Identify which cell holds the provided text, then report its (X, Y) central coordinate. 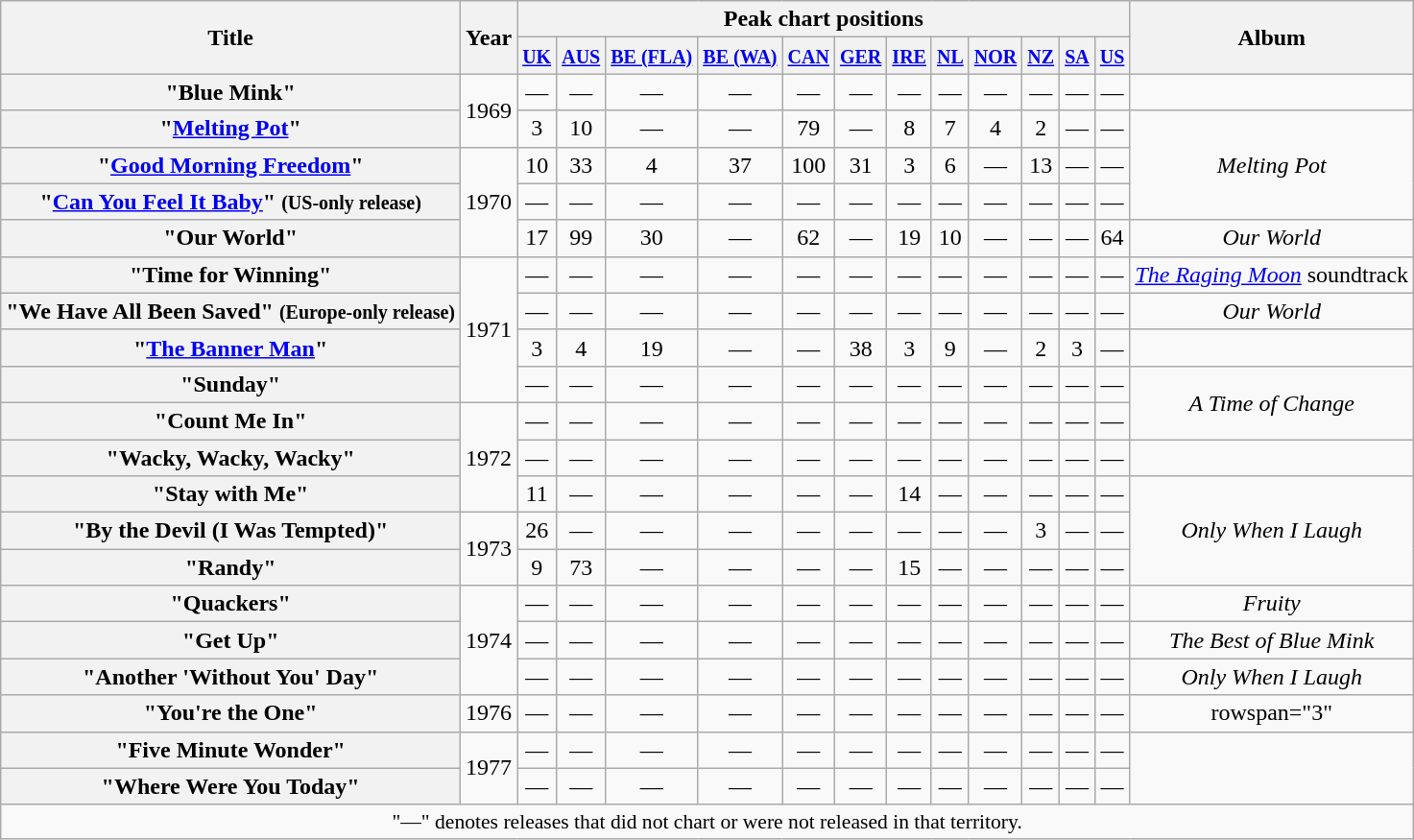
"—" denotes releases that did not chart or were not released in that territory. (707, 822)
33 (582, 165)
13 (1041, 165)
7 (950, 129)
SA (1077, 56)
1976 (490, 713)
GER (860, 56)
14 (910, 494)
"By the Devil (I Was Tempted)" (230, 531)
62 (808, 238)
"Our World" (230, 238)
1970 (490, 202)
"Sunday" (230, 384)
1971 (490, 329)
UK (538, 56)
"Randy" (230, 567)
30 (652, 238)
Year (490, 37)
"Good Morning Freedom" (230, 165)
"Another 'Without You' Day" (230, 677)
Fruity (1272, 604)
"We Have All Been Saved" (Europe-only release) (230, 311)
BE (WA) (740, 56)
100 (808, 165)
99 (582, 238)
"Quackers" (230, 604)
"The Banner Man" (230, 348)
1973 (490, 549)
"You're the One" (230, 713)
79 (808, 129)
6 (950, 165)
1969 (490, 110)
NL (950, 56)
17 (538, 238)
38 (860, 348)
Melting Pot (1272, 165)
37 (740, 165)
73 (582, 567)
A Time of Change (1272, 402)
rowspan="3" (1272, 713)
64 (1112, 238)
"Where Were You Today" (230, 786)
IRE (910, 56)
Title (230, 37)
"Count Me In" (230, 420)
NOR (995, 56)
"Time for Winning" (230, 275)
11 (538, 494)
31 (860, 165)
15 (910, 567)
"Stay with Me" (230, 494)
"Blue Mink" (230, 92)
"Can You Feel It Baby" (US-only release) (230, 202)
The Best of Blue Mink (1272, 640)
The Raging Moon soundtrack (1272, 275)
NZ (1041, 56)
"Five Minute Wonder" (230, 750)
8 (910, 129)
BE (FLA) (652, 56)
"Get Up" (230, 640)
"Wacky, Wacky, Wacky" (230, 458)
CAN (808, 56)
Peak chart positions (824, 19)
1977 (490, 768)
US (1112, 56)
"Melting Pot" (230, 129)
AUS (582, 56)
1974 (490, 640)
Album (1272, 37)
1972 (490, 457)
26 (538, 531)
